For the text-containing cell, return its midpoint in [x, y] coordinate format. 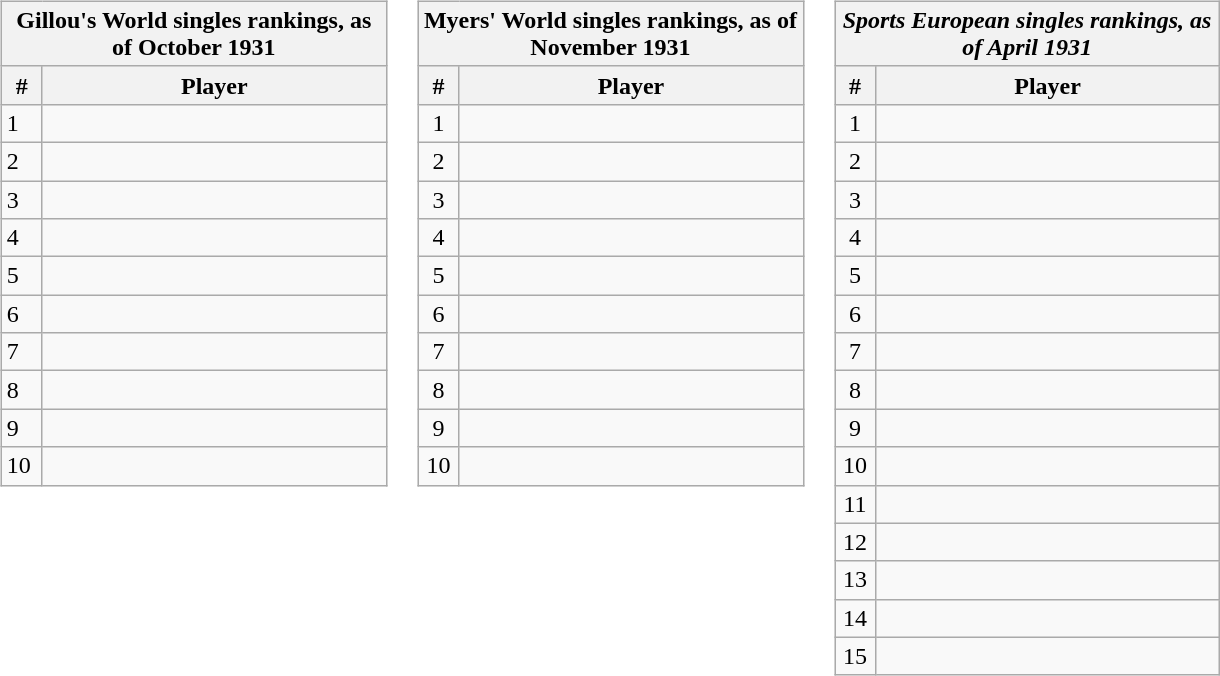
12 [854, 542]
Sports European singles rankings, as of April 1931 [1026, 34]
14 [854, 618]
11 [854, 504]
Gillou's World singles rankings, as of October 1931 [194, 34]
13 [854, 580]
15 [854, 656]
Myers' World singles rankings, as of November 1931 [610, 34]
